Extract the (x, y) coordinate from the center of the cell holding the provided text.  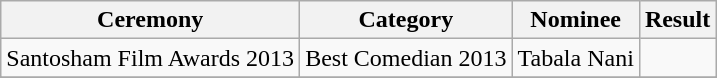
Santosham Film Awards 2013 (150, 58)
Tabala Nani (576, 58)
Result (677, 20)
Best Comedian 2013 (406, 58)
Ceremony (150, 20)
Nominee (576, 20)
Category (406, 20)
